Capture the cell that displays the provided text and extract its (X, Y) central coordinate. 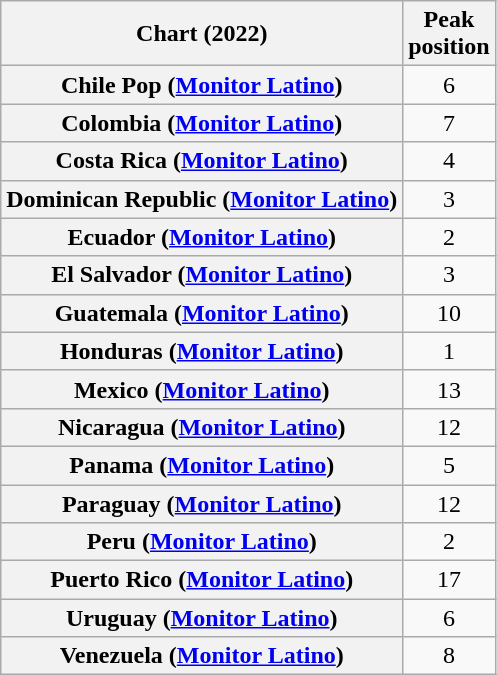
Dominican Republic (Monitor Latino) (202, 199)
Honduras (Monitor Latino) (202, 351)
Paraguay (Monitor Latino) (202, 503)
8 (449, 656)
Uruguay (Monitor Latino) (202, 618)
Guatemala (Monitor Latino) (202, 313)
Costa Rica (Monitor Latino) (202, 161)
Colombia (Monitor Latino) (202, 123)
Peakposition (449, 34)
17 (449, 580)
Ecuador (Monitor Latino) (202, 237)
El Salvador (Monitor Latino) (202, 275)
Venezuela (Monitor Latino) (202, 656)
10 (449, 313)
13 (449, 389)
Panama (Monitor Latino) (202, 465)
Puerto Rico (Monitor Latino) (202, 580)
Peru (Monitor Latino) (202, 542)
Chile Pop (Monitor Latino) (202, 85)
Mexico (Monitor Latino) (202, 389)
5 (449, 465)
Chart (2022) (202, 34)
1 (449, 351)
7 (449, 123)
4 (449, 161)
Nicaragua (Monitor Latino) (202, 427)
